Pinpoint the cell where the given text exists, returning its (X, Y) midpoint coordinate. 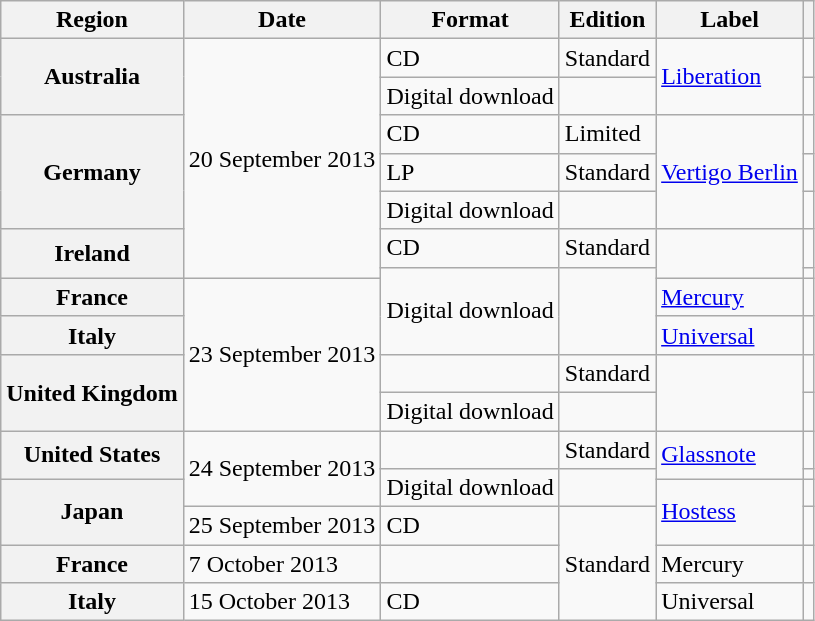
Date (282, 20)
Vertigo Berlin (730, 172)
United Kingdom (92, 392)
Limited (607, 134)
Germany (92, 172)
15 October 2013 (282, 602)
Liberation (730, 77)
20 September 2013 (282, 158)
Label (730, 20)
Australia (92, 77)
7 October 2013 (282, 564)
LP (470, 172)
25 September 2013 (282, 526)
23 September 2013 (282, 354)
Japan (92, 512)
Format (470, 20)
Edition (607, 20)
Ireland (92, 254)
Region (92, 20)
United States (92, 454)
24 September 2013 (282, 468)
Hostess (730, 512)
Glassnote (730, 454)
